Determine the [X, Y] coordinate at the center of the cell enclosing the given text.  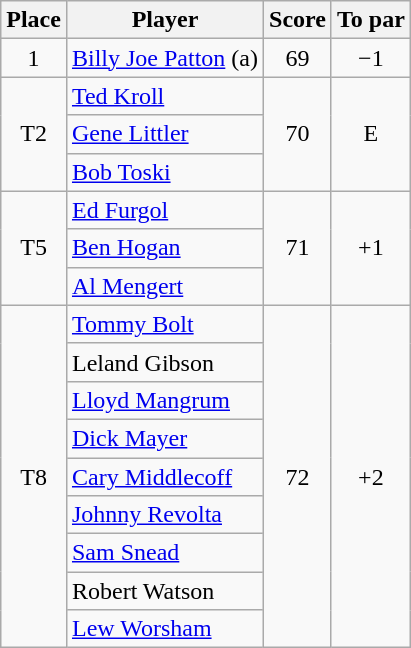
Place [34, 20]
Score [298, 20]
Robert Watson [164, 591]
Lew Worsham [164, 629]
+2 [370, 476]
69 [298, 58]
Bob Toski [164, 172]
Dick Mayer [164, 438]
Ben Hogan [164, 248]
1 [34, 58]
Tommy Bolt [164, 324]
Johnny Revolta [164, 515]
Lloyd Mangrum [164, 400]
T2 [34, 134]
−1 [370, 58]
+1 [370, 248]
72 [298, 476]
T8 [34, 476]
T5 [34, 248]
Cary Middlecoff [164, 477]
E [370, 134]
Player [164, 20]
Billy Joe Patton (a) [164, 58]
Ed Furgol [164, 210]
Sam Snead [164, 553]
Gene Littler [164, 134]
70 [298, 134]
71 [298, 248]
To par [370, 20]
Ted Kroll [164, 96]
Leland Gibson [164, 362]
Al Mengert [164, 286]
